Search for the cell housing the specified text and yield its (x, y) center coordinate. 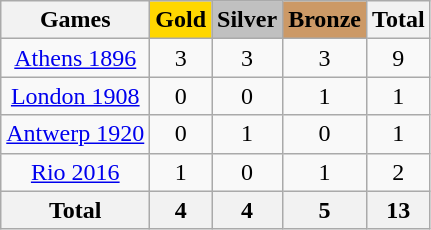
Athens 1896 (76, 58)
Gold (181, 20)
Bronze (325, 20)
Rio 2016 (76, 172)
13 (399, 210)
London 1908 (76, 96)
2 (399, 172)
5 (325, 210)
9 (399, 58)
Games (76, 20)
Antwerp 1920 (76, 134)
Silver (248, 20)
